Output the (X, Y) coordinate of the center of the cell containing the given text.  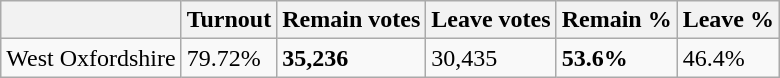
35,236 (352, 58)
West Oxfordshire (91, 58)
79.72% (229, 58)
Leave votes (491, 20)
Remain % (616, 20)
53.6% (616, 58)
Remain votes (352, 20)
Turnout (229, 20)
30,435 (491, 58)
46.4% (728, 58)
Leave % (728, 20)
